Extract the [x, y] coordinate from the center of the cell holding the provided text.  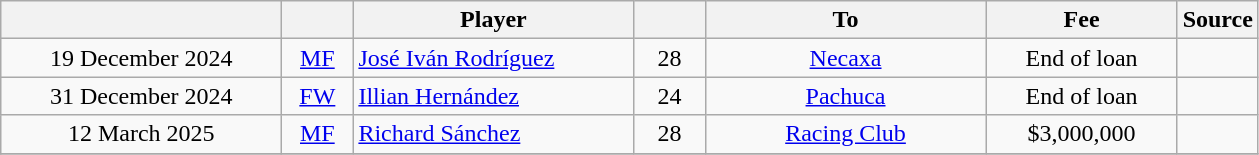
José Iván Rodríguez [494, 58]
Racing Club [846, 134]
To [846, 20]
Source [1218, 20]
Richard Sánchez [494, 134]
Player [494, 20]
Necaxa [846, 58]
12 March 2025 [142, 134]
$3,000,000 [1082, 134]
24 [670, 96]
31 December 2024 [142, 96]
FW [318, 96]
19 December 2024 [142, 58]
Illian Hernández [494, 96]
Fee [1082, 20]
Pachuca [846, 96]
